Determine the (x, y) coordinate at the center of the cell enclosing the given text.  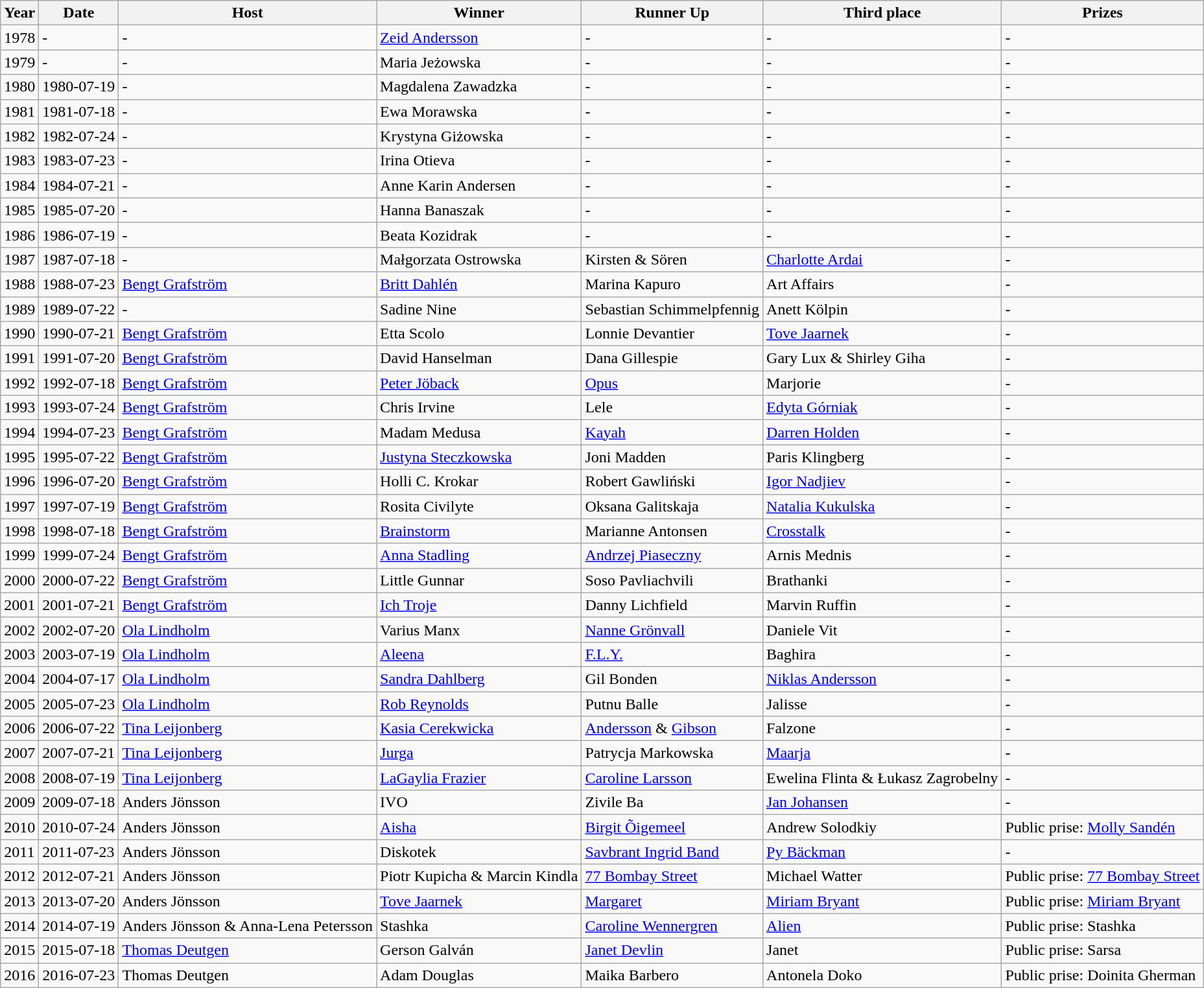
1983-07-23 (79, 161)
Marjorie (882, 383)
2001-07-21 (79, 605)
1989 (19, 309)
1980 (19, 87)
Anna Stadling (479, 556)
Irina Otieva (479, 161)
2004 (19, 679)
David Hanselman (479, 359)
Rob Reynolds (479, 703)
Chris Irvine (479, 408)
Maria Jeżowska (479, 62)
Sebastian Schimmelpfennig (672, 309)
Year (19, 13)
Crosstalk (882, 531)
Prizes (1102, 13)
Jalisse (882, 703)
Sadine Nine (479, 309)
Sandra Dahlberg (479, 679)
Anett Kölpin (882, 309)
1993-07-24 (79, 408)
Jurga (479, 753)
2007 (19, 753)
Paris Klingberg (882, 457)
Andrzej Piaseczny (672, 556)
1981-07-18 (79, 112)
Birgit Õigemeel (672, 827)
Maarja (882, 753)
2004-07-17 (79, 679)
Ewelina Flinta & Łukasz Zagrobelny (882, 778)
1996-07-20 (79, 482)
Jan Johansen (882, 803)
Miriam Bryant (882, 901)
Małgorzata Ostrowska (479, 259)
Andrew Solodkiy (882, 827)
1995 (19, 457)
Py Bäckman (882, 852)
Public prise: 77 Bombay Street (1102, 876)
1998 (19, 531)
1987 (19, 259)
2011 (19, 852)
1984-07-21 (79, 185)
1981 (19, 112)
Runner Up (672, 13)
1997 (19, 506)
Krystyna Giżowska (479, 136)
Rosita Civilyte (479, 506)
Gerson Galván (479, 950)
1984 (19, 185)
Third place (882, 13)
Aisha (479, 827)
Edyta Górniak (882, 408)
1988 (19, 284)
1994-07-23 (79, 432)
Ich Troje (479, 605)
Danny Lichfield (672, 605)
Soso Pavliachvili (672, 580)
Brathanki (882, 580)
Beata Kozidrak (479, 235)
Art Affairs (882, 284)
Marina Kapuro (672, 284)
Nanne Grönvall (672, 629)
2009 (19, 803)
Gil Bonden (672, 679)
2013 (19, 901)
2009-07-18 (79, 803)
Charlotte Ardai (882, 259)
1986 (19, 235)
77 Bombay Street (672, 876)
2002-07-20 (79, 629)
Brainstorm (479, 531)
1992-07-18 (79, 383)
Date (79, 13)
Joni Madden (672, 457)
Oksana Galitskaja (672, 506)
Peter Jöback (479, 383)
1992 (19, 383)
Lonnie Devantier (672, 334)
2002 (19, 629)
2000 (19, 580)
Igor Nadjiev (882, 482)
1979 (19, 62)
Public prise: Miriam Bryant (1102, 901)
2010 (19, 827)
IVO (479, 803)
1982-07-24 (79, 136)
Public prise: Sarsa (1102, 950)
Andersson & Gibson (672, 729)
Dana Gillespie (672, 359)
Janet Devlin (672, 950)
2008-07-19 (79, 778)
1991-07-20 (79, 359)
LaGaylia Frazier (479, 778)
1982 (19, 136)
2016-07-23 (79, 975)
Robert Gawliński (672, 482)
Zeid Andersson (479, 38)
Anders Jönsson & Anna-Lena Petersson (248, 926)
Putnu Balle (672, 703)
Darren Holden (882, 432)
Piotr Kupicha & Marcin Kindla (479, 876)
Niklas Andersson (882, 679)
1985 (19, 210)
Host (248, 13)
2014 (19, 926)
Magdalena Zawadzka (479, 87)
Winner (479, 13)
Caroline Larsson (672, 778)
Hanna Banaszak (479, 210)
2001 (19, 605)
1983 (19, 161)
2005-07-23 (79, 703)
Little Gunnar (479, 580)
Arnis Mednis (882, 556)
Zivile Ba (672, 803)
2006 (19, 729)
1980-07-19 (79, 87)
1985-07-20 (79, 210)
Public prise: Doinita Gherman (1102, 975)
1996 (19, 482)
Diskotek (479, 852)
Janet (882, 950)
1993 (19, 408)
2006-07-22 (79, 729)
1991 (19, 359)
Alien (882, 926)
2008 (19, 778)
Michael Watter (882, 876)
Justyna Steczkowska (479, 457)
1978 (19, 38)
Margaret (672, 901)
2003-07-19 (79, 654)
Britt Dahlén (479, 284)
2007-07-21 (79, 753)
1987-07-18 (79, 259)
Varius Manx (479, 629)
2000-07-22 (79, 580)
Etta Scolo (479, 334)
1995-07-22 (79, 457)
Madam Medusa (479, 432)
Holli C. Krokar (479, 482)
2005 (19, 703)
Public prise: Stashka (1102, 926)
Baghira (882, 654)
2013-07-20 (79, 901)
1999-07-24 (79, 556)
1998-07-18 (79, 531)
Daniele Vit (882, 629)
Kasia Cerekwicka (479, 729)
Gary Lux & Shirley Giha (882, 359)
Antonela Doko (882, 975)
F.L.Y. (672, 654)
2010-07-24 (79, 827)
Ewa Morawska (479, 112)
2012-07-21 (79, 876)
1990-07-21 (79, 334)
2016 (19, 975)
Natalia Kukulska (882, 506)
2012 (19, 876)
Maika Barbero (672, 975)
1997-07-19 (79, 506)
2011-07-23 (79, 852)
1994 (19, 432)
Marvin Ruffin (882, 605)
Savbrant Ingrid Band (672, 852)
2015-07-18 (79, 950)
Aleena (479, 654)
1986-07-19 (79, 235)
Lele (672, 408)
Kirsten & Sören (672, 259)
Caroline Wennergren (672, 926)
Falzone (882, 729)
2003 (19, 654)
1999 (19, 556)
2014-07-19 (79, 926)
2015 (19, 950)
Public prise: Molly Sandén (1102, 827)
Anne Karin Andersen (479, 185)
1990 (19, 334)
Opus (672, 383)
1988-07-23 (79, 284)
Stashka (479, 926)
Kayah (672, 432)
Patrycja Markowska (672, 753)
Marianne Antonsen (672, 531)
Adam Douglas (479, 975)
1989-07-22 (79, 309)
